Return the (x, y) coordinate for the center point of the cell that contains the specified text.  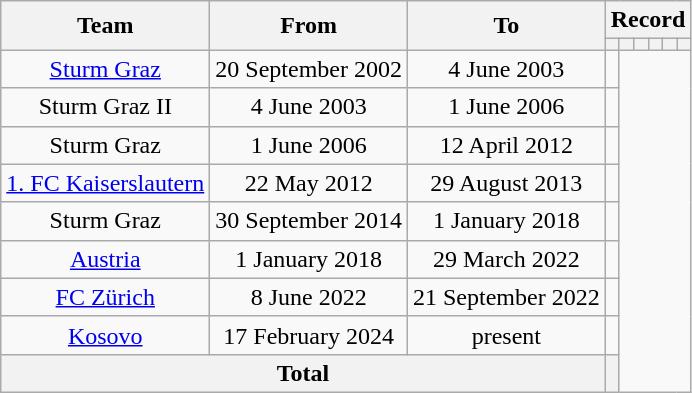
20 September 2002 (309, 69)
29 March 2022 (506, 259)
22 May 2012 (309, 183)
Austria (106, 259)
21 September 2022 (506, 297)
present (506, 335)
To (506, 26)
Total (303, 373)
From (309, 26)
Record (648, 20)
29 August 2013 (506, 183)
Team (106, 26)
FC Zürich (106, 297)
Sturm Graz II (106, 107)
Kosovo (106, 335)
17 February 2024 (309, 335)
30 September 2014 (309, 221)
12 April 2012 (506, 145)
1. FC Kaiserslautern (106, 183)
8 June 2022 (309, 297)
